Output the [X, Y] coordinate of the center of the cell containing the given text.  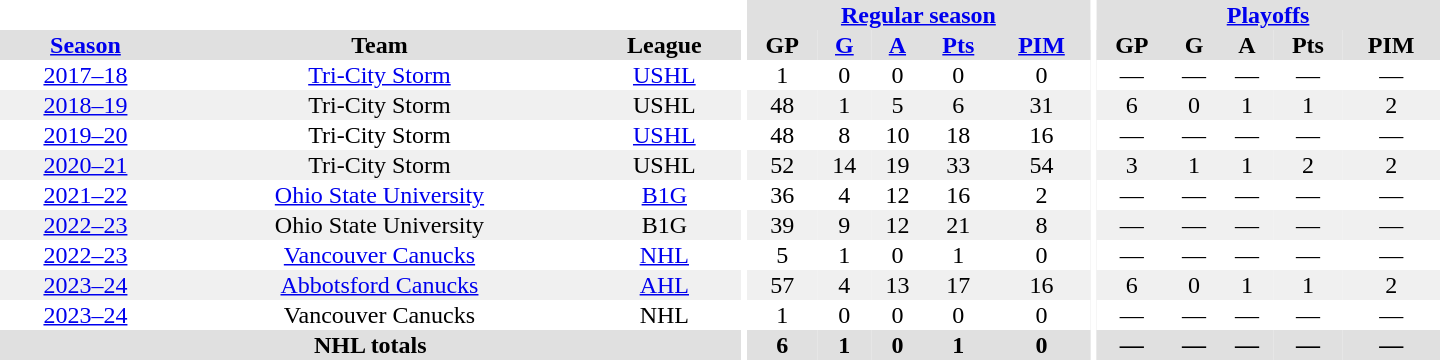
31 [1042, 105]
14 [844, 165]
33 [958, 165]
Playoffs [1268, 15]
2017–18 [86, 75]
18 [958, 135]
Regular season [918, 15]
17 [958, 285]
League [664, 45]
2021–22 [86, 195]
9 [844, 225]
21 [958, 225]
2019–20 [86, 135]
2020–21 [86, 165]
57 [782, 285]
54 [1042, 165]
52 [782, 165]
19 [898, 165]
3 [1132, 165]
NHL totals [370, 345]
Season [86, 45]
10 [898, 135]
13 [898, 285]
2018–19 [86, 105]
AHL [664, 285]
39 [782, 225]
Abbotsford Canucks [380, 285]
Team [380, 45]
36 [782, 195]
